For the text-containing cell, return its midpoint in [X, Y] coordinate format. 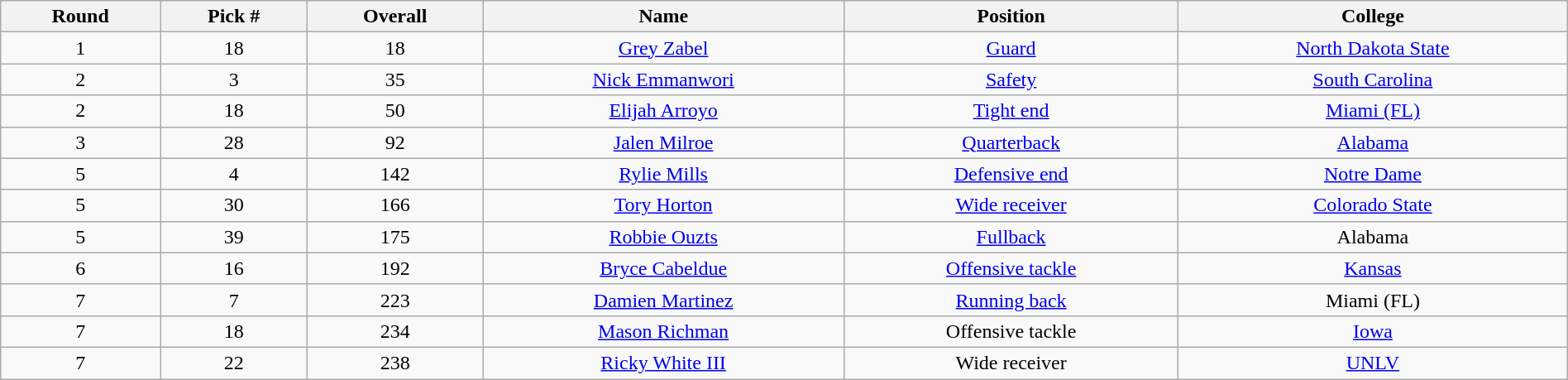
Iowa [1373, 331]
92 [395, 142]
Bryce Cabeldue [663, 268]
Ricky White III [663, 363]
Jalen Milroe [663, 142]
30 [234, 205]
Damien Martinez [663, 300]
Overall [395, 17]
39 [234, 237]
4 [234, 174]
Grey Zabel [663, 48]
238 [395, 363]
Notre Dame [1373, 174]
Nick Emmanwori [663, 79]
Colorado State [1373, 205]
South Carolina [1373, 79]
Fullback [1011, 237]
Rylie Mills [663, 174]
Defensive end [1011, 174]
22 [234, 363]
Tory Horton [663, 205]
50 [395, 111]
35 [395, 79]
Quarterback [1011, 142]
Name [663, 17]
28 [234, 142]
Mason Richman [663, 331]
192 [395, 268]
Tight end [1011, 111]
Safety [1011, 79]
UNLV [1373, 363]
16 [234, 268]
234 [395, 331]
College [1373, 17]
142 [395, 174]
1 [81, 48]
Kansas [1373, 268]
Elijah Arroyo [663, 111]
Guard [1011, 48]
Robbie Ouzts [663, 237]
Round [81, 17]
6 [81, 268]
Pick # [234, 17]
166 [395, 205]
Position [1011, 17]
175 [395, 237]
North Dakota State [1373, 48]
223 [395, 300]
Running back [1011, 300]
